Detect which cell encompasses the target text, then output its (X, Y) center coordinate. 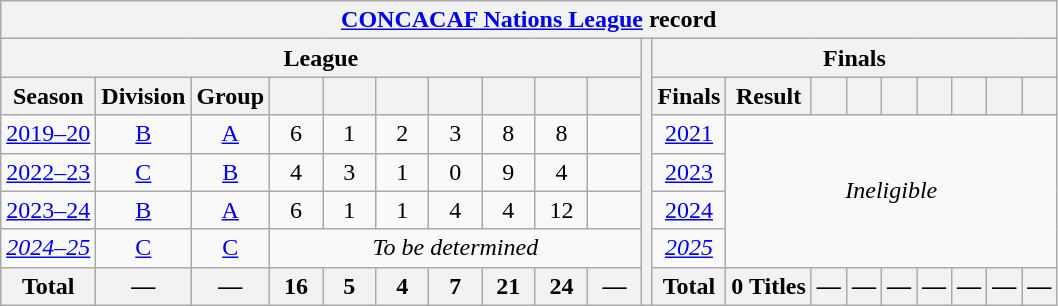
Result (769, 96)
Division (144, 96)
Season (48, 96)
2023 (689, 172)
2023–24 (48, 210)
24 (562, 286)
2025 (689, 248)
2021 (689, 134)
2024–25 (48, 248)
7 (456, 286)
To be determined (456, 248)
2 (402, 134)
16 (296, 286)
9 (508, 172)
2024 (689, 210)
0 Titles (769, 286)
2019–20 (48, 134)
12 (562, 210)
21 (508, 286)
0 (456, 172)
League (321, 58)
CONCACAF Nations League record (529, 20)
2022–23 (48, 172)
5 (350, 286)
Group (230, 96)
Ineligible (892, 191)
